Scan for the cell matching the given text and deliver its (x, y) coordinate at center. 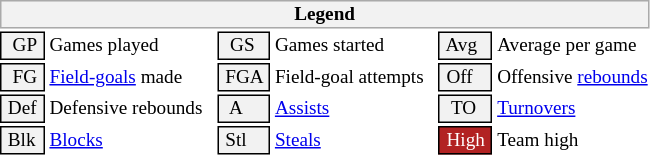
Blk (22, 140)
Defensive rebounds (131, 108)
Avg (466, 46)
Blocks (131, 140)
Stl (244, 140)
GS (244, 46)
Def (22, 108)
Assists (354, 108)
Off (466, 77)
TO (466, 108)
GP (22, 46)
Steals (354, 140)
Turnovers (573, 108)
Field-goal attempts (354, 77)
Offensive rebounds (573, 77)
A (244, 108)
High (466, 140)
Field-goals made (131, 77)
Average per game (573, 46)
FG (22, 77)
Legend (324, 14)
Games started (354, 46)
Team high (573, 140)
FGA (244, 77)
Games played (131, 46)
